Search for the cell housing the specified text and yield its [x, y] center coordinate. 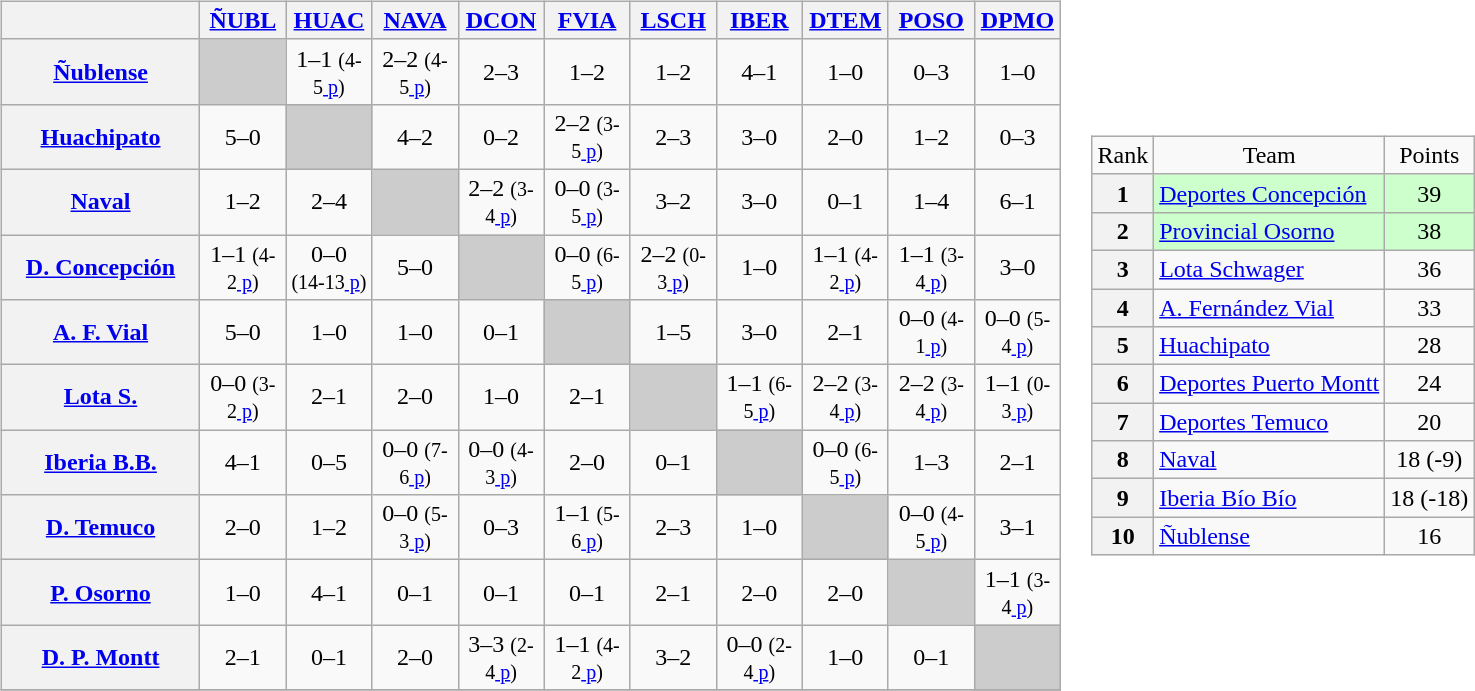
1 [1123, 193]
0–0 (4-5 p) [931, 528]
33 [1430, 307]
0–5 [329, 462]
HUAC [329, 20]
2–2 (0-3 p) [673, 266]
0–0 (7-6 p) [415, 462]
ÑUBL [243, 20]
Points [1430, 155]
Iberia B.B. [100, 462]
10 [1123, 536]
D. Concepción [100, 266]
1–1 (5-6 p) [587, 528]
20 [1430, 422]
4 [1123, 307]
4–2 [415, 136]
7 [1123, 422]
1–1 (6-5 p) [759, 398]
0–0 (2-4 p) [759, 658]
2–2 (4-5 p) [415, 72]
DPMO [1017, 20]
1–1 (0-3 p) [1017, 398]
28 [1430, 346]
Deportes Concepción [1270, 193]
6 [1123, 384]
LSCH [673, 20]
Lota Schwager [1270, 269]
Provincial Osorno [1270, 231]
16 [1430, 536]
24 [1430, 384]
IBER [759, 20]
1–5 [673, 332]
39 [1430, 193]
1–4 [931, 202]
DTEM [845, 20]
0–0 (4-3 p) [501, 462]
18 (-18) [1430, 498]
2–2 (3-5 p) [587, 136]
0–0 (14-13 p) [329, 266]
Rank [1123, 155]
2 [1123, 231]
9 [1123, 498]
5 [1123, 346]
3–3 (2-4 p) [501, 658]
1–3 [931, 462]
Iberia Bío Bío [1270, 498]
Team [1270, 155]
D. P. Montt [100, 658]
0–0 (5-4 p) [1017, 332]
A. Fernández Vial [1270, 307]
A. F. Vial [100, 332]
Deportes Temuco [1270, 422]
1–1 (4-5 p) [329, 72]
2–4 [329, 202]
0–2 [501, 136]
DCON [501, 20]
NAVA [415, 20]
18 (-9) [1430, 460]
0–0 (3-2 p) [243, 398]
D. Temuco [100, 528]
6–1 [1017, 202]
0–0 (4-1 p) [931, 332]
3–1 [1017, 528]
P. Osorno [100, 592]
Lota S. [100, 398]
36 [1430, 269]
8 [1123, 460]
POSO [931, 20]
0–0 (3-5 p) [587, 202]
38 [1430, 231]
3 [1123, 269]
Deportes Puerto Montt [1270, 384]
FVIA [587, 20]
0–0 (5-3 p) [415, 528]
